Return the [X, Y] coordinate for the center point of the cell that contains the specified text.  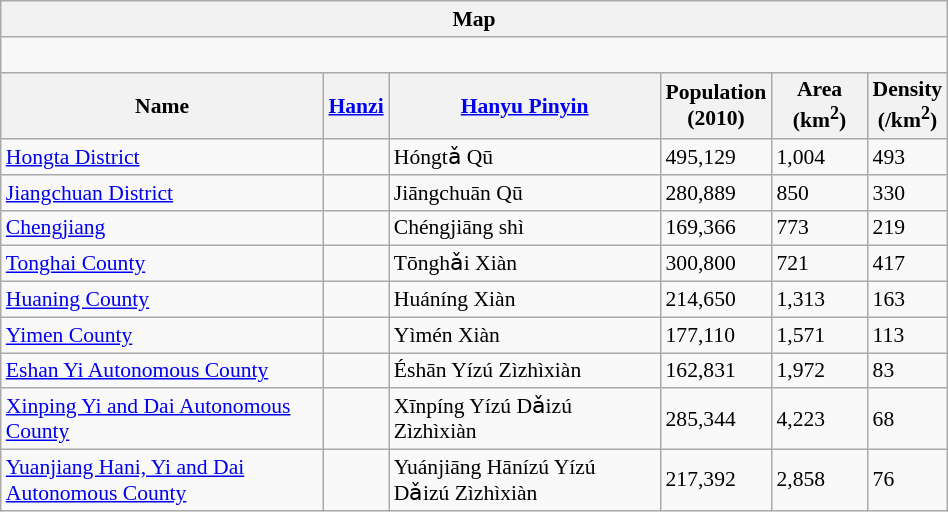
300,800 [716, 264]
1,313 [819, 300]
83 [908, 371]
495,129 [716, 157]
177,110 [716, 335]
113 [908, 335]
Éshān Yízú Zìzhìxiàn [525, 371]
Xinping Yi and Dai Autonomous County [162, 420]
Jiangchuan District [162, 193]
Huáníng Xiàn [525, 300]
68 [908, 420]
Hongta District [162, 157]
169,366 [716, 228]
1,004 [819, 157]
Chéngjiāng shì [525, 228]
2,858 [819, 480]
Area (km2) [819, 106]
Yuánjiāng Hānízú Yízú Dǎizú Zìzhìxiàn [525, 480]
773 [819, 228]
Map [474, 19]
721 [819, 264]
Yìmén Xiàn [525, 335]
Huaning County [162, 300]
Name [162, 106]
285,344 [716, 420]
Hanyu Pinyin [525, 106]
417 [908, 264]
Jiāngchuān Qū [525, 193]
162,831 [716, 371]
493 [908, 157]
Yuanjiang Hani, Yi and Dai Autonomous County [162, 480]
280,889 [716, 193]
Hóngtǎ Qū [525, 157]
Eshan Yi Autonomous County [162, 371]
163 [908, 300]
Density(/km2) [908, 106]
Tonghai County [162, 264]
Yimen County [162, 335]
850 [819, 193]
76 [908, 480]
Chengjiang [162, 228]
1,571 [819, 335]
217,392 [716, 480]
219 [908, 228]
4,223 [819, 420]
1,972 [819, 371]
Tōnghǎi Xiàn [525, 264]
330 [908, 193]
214,650 [716, 300]
Hanzi [356, 106]
Xīnpíng Yízú Dǎizú Zìzhìxiàn [525, 420]
Population(2010) [716, 106]
